Extract the (x, y) coordinate from the center of the cell holding the provided text.  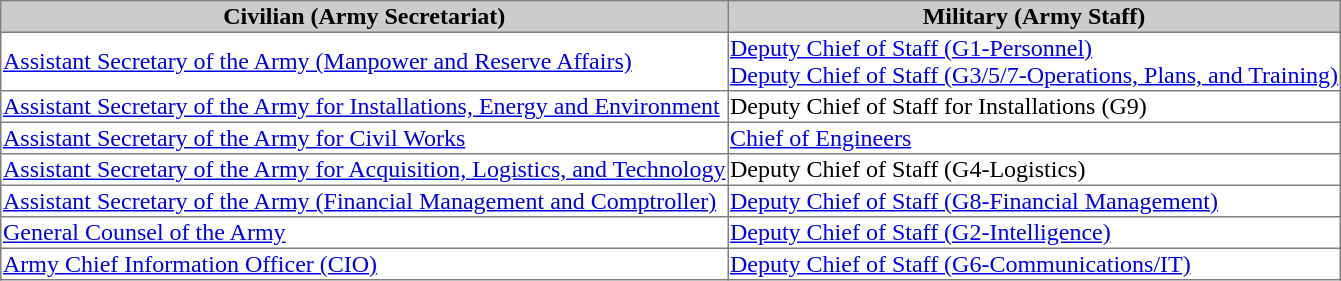
Assistant Secretary of the Army for Civil Works (364, 138)
Civilian (Army Secretariat) (364, 17)
Deputy Chief of Staff (G1-Personnel)Deputy Chief of Staff (G3/5/7-Operations, Plans, and Training) (1034, 61)
Assistant Secretary of the Army for Installations, Energy and Environment (364, 107)
Military (Army Staff) (1034, 17)
Assistant Secretary of the Army (Manpower and Reserve Affairs) (364, 61)
Army Chief Information Officer (CIO) (364, 264)
Assistant Secretary of the Army for Acquisition, Logistics, and Technology (364, 170)
Deputy Chief of Staff (G6-Communications/IT) (1034, 264)
Deputy Chief of Staff (G4-Logistics) (1034, 170)
Deputy Chief of Staff for Installations (G9) (1034, 107)
Assistant Secretary of the Army (Financial Management and Comptroller) (364, 201)
Deputy Chief of Staff (G8-Financial Management) (1034, 201)
Deputy Chief of Staff (G2-Intelligence) (1034, 233)
Chief of Engineers (1034, 138)
General Counsel of the Army (364, 233)
